Pinpoint the cell where the given text exists, returning its [X, Y] midpoint coordinate. 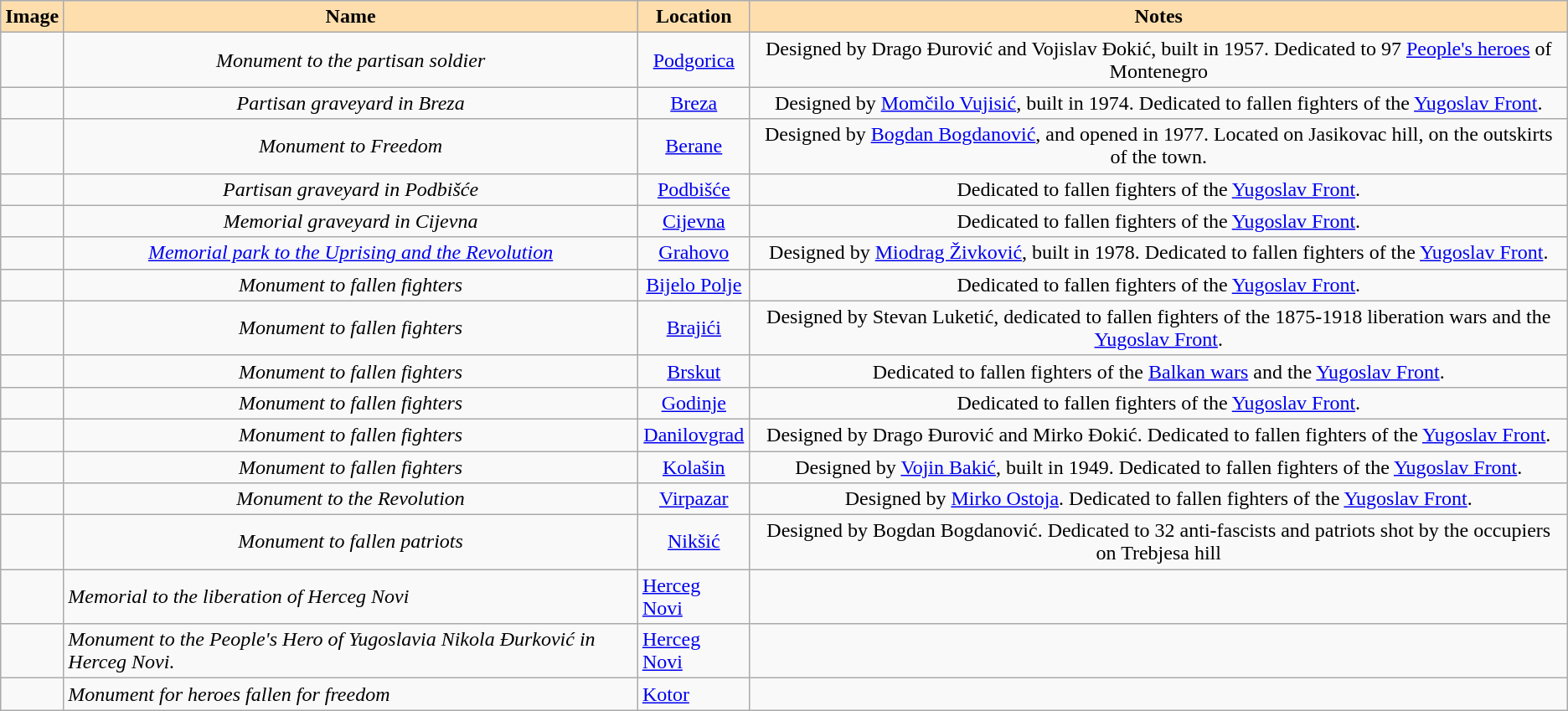
Nikšić [694, 543]
Kolašin [694, 466]
Cijevna [694, 221]
Designed by Miodrag Živković, built in 1978. Dedicated to fallen fighters of the Yugoslav Front. [1158, 253]
Monument for heroes fallen for freedom [351, 694]
Monument to the People's Hero of Yugoslavia Nikola Đurković in Herceg Novi. [351, 652]
Dedicated to fallen fighters of the Balkan wars and the Yugoslav Front. [1158, 371]
Podbišće [694, 189]
Godinje [694, 403]
Grahovo [694, 253]
Brskut [694, 371]
Memorial graveyard in Cijevna [351, 221]
Monument to fallen patriots [351, 543]
Designed by Momčilo Vujisić, built in 1974. Dedicated to fallen fighters of the Yugoslav Front. [1158, 103]
Brajići [694, 328]
Breza [694, 103]
Designed by Bogdan Bogdanović. Dedicated to 32 anti-fascists and patriots shot by the occupiers on Trebjesa hill [1158, 543]
Designed by Vojin Bakić, built in 1949. Dedicated to fallen fighters of the Yugoslav Front. [1158, 466]
Berane [694, 146]
Bijelo Polje [694, 285]
Location [694, 17]
Designed by Stevan Luketić, dedicated to fallen fighters of the 1875-1918 liberation wars and the Yugoslav Front. [1158, 328]
Memorial park to the Uprising and the Revolution [351, 253]
Designed by Mirko Ostoja. Dedicated to fallen fighters of the Yugoslav Front. [1158, 499]
Monument to Freedom [351, 146]
Notes [1158, 17]
Partisan graveyard in Breza [351, 103]
Designed by Drago Đurović and Vojislav Đokić, built in 1957. Dedicated to 97 People's heroes of Montenegro [1158, 60]
Monument to the Revolution [351, 499]
Designed by Drago Đurović and Mirko Đokić. Dedicated to fallen fighters of the Yugoslav Front. [1158, 435]
Kotor [694, 694]
Podgorica [694, 60]
Image [32, 17]
Memorial to the liberation of Herceg Novi [351, 596]
Danilovgrad [694, 435]
Designed by Bogdan Bogdanović, and opened in 1977. Located on Jasikovac hill, on the outskirts of the town. [1158, 146]
Partisan graveyard in Podbišće [351, 189]
Name [351, 17]
Monument to the partisan soldier [351, 60]
Virpazar [694, 499]
